Identify which cell holds the provided text, then report its [x, y] central coordinate. 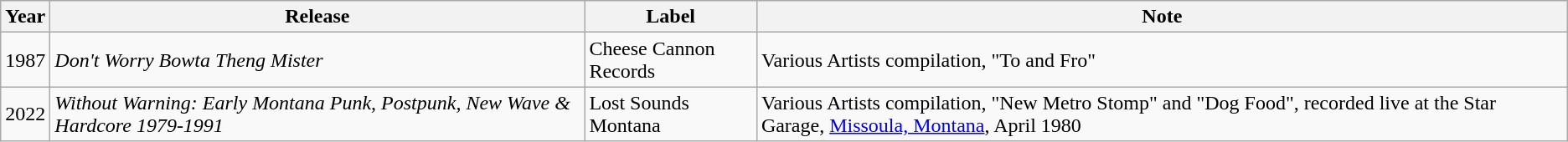
Lost Sounds Montana [670, 114]
2022 [25, 114]
Without Warning: Early Montana Punk, Postpunk, New Wave & Hardcore 1979-1991 [317, 114]
Don't Worry Bowta Theng Mister [317, 60]
Label [670, 17]
Various Artists compilation, "New Metro Stomp" and "Dog Food", recorded live at the Star Garage, Missoula, Montana, April 1980 [1162, 114]
Cheese Cannon Records [670, 60]
Year [25, 17]
1987 [25, 60]
Release [317, 17]
Various Artists compilation, "To and Fro" [1162, 60]
Note [1162, 17]
